Return the [x, y] coordinate for the center point of the cell that contains the specified text.  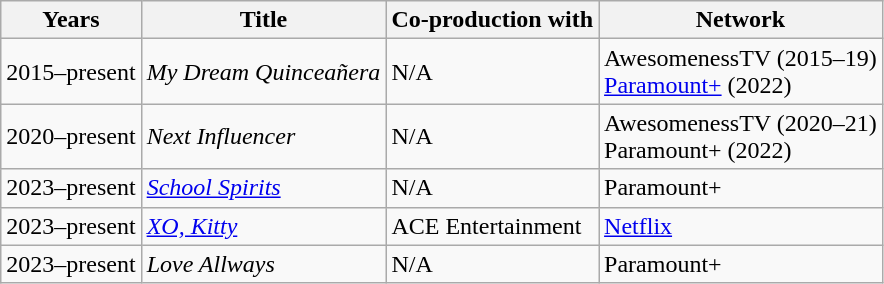
Next Influencer [264, 136]
Years [71, 20]
ACE Entertainment [492, 226]
XO, Kitty [264, 226]
AwesomenessTV (2015–19)Paramount+ (2022) [741, 72]
2020–present [71, 136]
AwesomenessTV (2020–21)Paramount+ (2022) [741, 136]
School Spirits [264, 188]
Love Allways [264, 264]
Network [741, 20]
Title [264, 20]
My Dream Quinceañera [264, 72]
Co-production with [492, 20]
Netflix [741, 226]
2015–present [71, 72]
